Determine the [X, Y] coordinate at the center of the cell enclosing the given text.  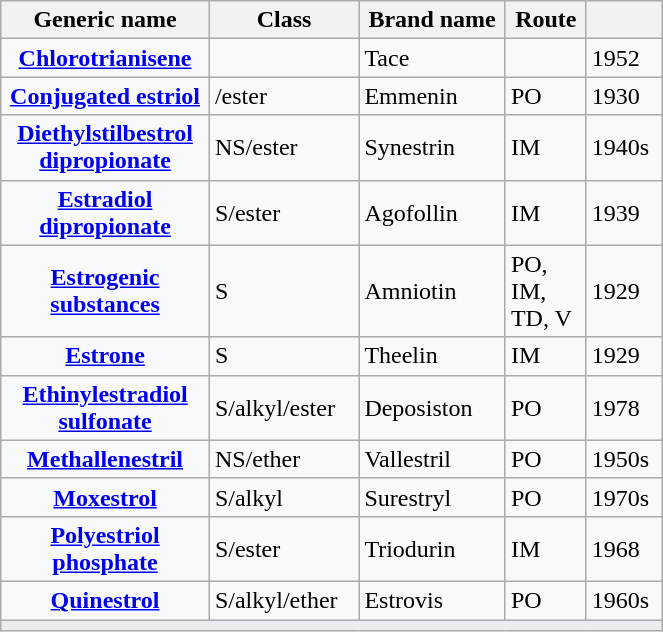
1950s [624, 459]
Diethylstilbestrol dipropionate [106, 148]
1968 [624, 548]
Emmenin [432, 96]
Theelin [432, 356]
S/alkyl/ester [284, 408]
1978 [624, 408]
Triodurin [432, 548]
Chlorotrianisene [106, 58]
1939 [624, 212]
/ester [284, 96]
Synestrin [432, 148]
Surestryl [432, 497]
Route [546, 20]
Ethinylestradiol sulfonate [106, 408]
PO, IM, TD, V [546, 291]
Methallenestril [106, 459]
Estrone [106, 356]
NS/ester [284, 148]
1970s [624, 497]
Amniotin [432, 291]
1960s [624, 600]
Quinestrol [106, 600]
Estradiol dipropionate [106, 212]
Agofollin [432, 212]
Generic name [106, 20]
Vallestril [432, 459]
Polyestriol phosphate [106, 548]
1930 [624, 96]
Brand name [432, 20]
Estrogenic substances [106, 291]
S/alkyl/ether [284, 600]
Class [284, 20]
NS/ether [284, 459]
Moxestrol [106, 497]
Tace [432, 58]
Conjugated estriol [106, 96]
1940s [624, 148]
Deposiston [432, 408]
1952 [624, 58]
Estrovis [432, 600]
S/alkyl [284, 497]
